Scan for the cell matching the given text and deliver its [X, Y] coordinate at center. 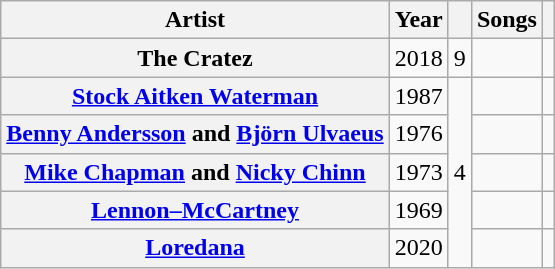
1969 [418, 210]
Songs [506, 20]
Stock Aitken Waterman [195, 96]
Loredana [195, 248]
1987 [418, 96]
4 [460, 172]
2018 [418, 58]
1976 [418, 134]
2020 [418, 248]
Lennon–McCartney [195, 210]
Year [418, 20]
9 [460, 58]
1973 [418, 172]
Mike Chapman and Nicky Chinn [195, 172]
Artist [195, 20]
The Cratez [195, 58]
Benny Andersson and Björn Ulvaeus [195, 134]
